Find where the given text appears and provide that cell's center as [X, Y] coordinate. 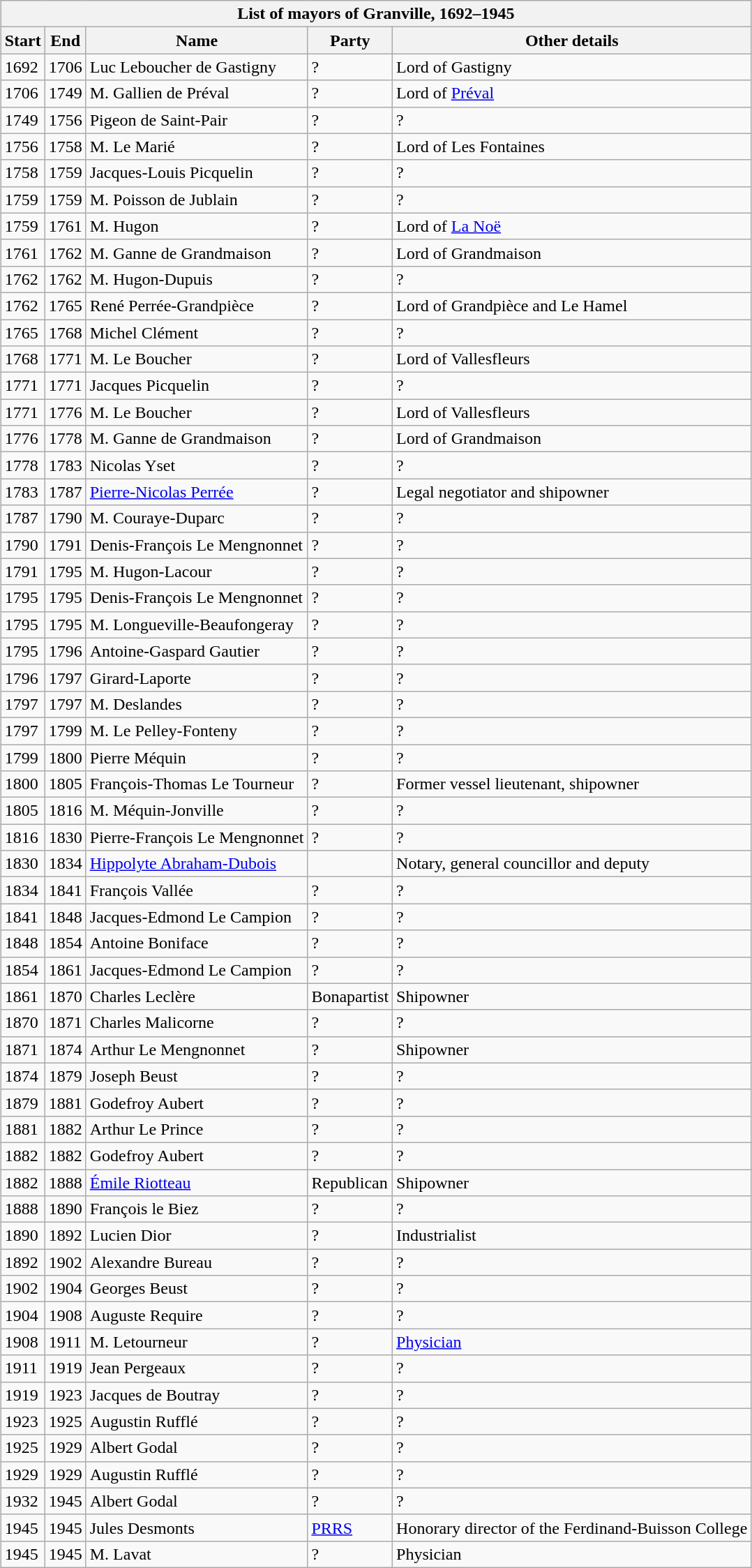
Party [350, 40]
M. Gallien de Préval [197, 94]
Start [22, 40]
Republican [350, 1183]
Lord of Préval [572, 94]
Jacques-Louis Picquelin [197, 173]
Arthur Le Mengnonnet [197, 1050]
Michel Clément [197, 333]
PRRS [350, 1528]
Pigeon de Saint-Pair [197, 120]
1932 [22, 1501]
François le Biez [197, 1209]
René Perrée-Grandpièce [197, 306]
Arthur Le Prince [197, 1129]
Georges Beust [197, 1289]
Lord of La Noë [572, 226]
Lord of Les Fontaines [572, 147]
M. Méquin-Jonville [197, 811]
Jacques de Boutray [197, 1395]
Hippolyte Abraham-Dubois [197, 864]
Émile Riotteau [197, 1183]
François Vallée [197, 890]
M. Poisson de Jublain [197, 200]
Legal negotiator and shipowner [572, 492]
M. Longueville-Beaufongeray [197, 625]
Honorary director of the Ferdinand-Buisson College [572, 1528]
End [66, 40]
Lucien Dior [197, 1236]
Charles Malicorne [197, 1023]
Lord of Gastigny [572, 67]
Other details [572, 40]
M. Le Pelley-Fonteny [197, 731]
Jules Desmonts [197, 1528]
Pierre-François Le Mengnonnet [197, 837]
Auguste Require [197, 1315]
Charles Leclère [197, 996]
Luc Leboucher de Gastigny [197, 67]
M. Couraye-Duparc [197, 518]
François-Thomas Le Tourneur [197, 784]
List of mayors of Granville, 1692–1945 [376, 14]
M. Letourneur [197, 1342]
1692 [22, 67]
Antoine-Gaspard Gautier [197, 651]
M. Deslandes [197, 704]
Lord of Grandpièce and Le Hamel [572, 306]
Former vessel lieutenant, shipowner [572, 784]
Pierre Méquin [197, 757]
Jacques Picquelin [197, 386]
Jean Pergeaux [197, 1368]
Notary, general councillor and deputy [572, 864]
M. Hugon-Lacour [197, 572]
Alexandre Bureau [197, 1262]
Pierre-Nicolas Perrée [197, 492]
M. Hugon-Dupuis [197, 279]
M. Le Marié [197, 147]
M. Hugon [197, 226]
M. Lavat [197, 1554]
Bonapartist [350, 996]
Industrialist [572, 1236]
Joseph Beust [197, 1076]
Girard-Laporte [197, 678]
Nicolas Yset [197, 465]
Name [197, 40]
Antoine Boniface [197, 943]
